Detect which cell encompasses the target text, then output its [X, Y] center coordinate. 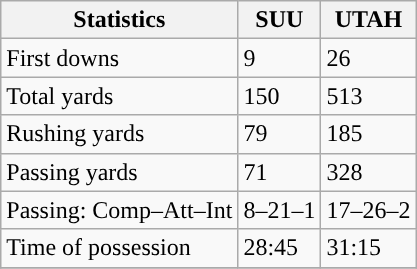
71 [280, 172]
First downs [120, 58]
328 [368, 172]
26 [368, 58]
9 [280, 58]
17–26–2 [368, 210]
8–21–1 [280, 210]
Passing: Comp–Att–Int [120, 210]
Time of possession [120, 248]
185 [368, 134]
Rushing yards [120, 134]
Passing yards [120, 172]
UTAH [368, 20]
513 [368, 96]
SUU [280, 20]
Statistics [120, 20]
31:15 [368, 248]
28:45 [280, 248]
Total yards [120, 96]
150 [280, 96]
79 [280, 134]
